Pinpoint the cell where the given text exists, returning its [x, y] midpoint coordinate. 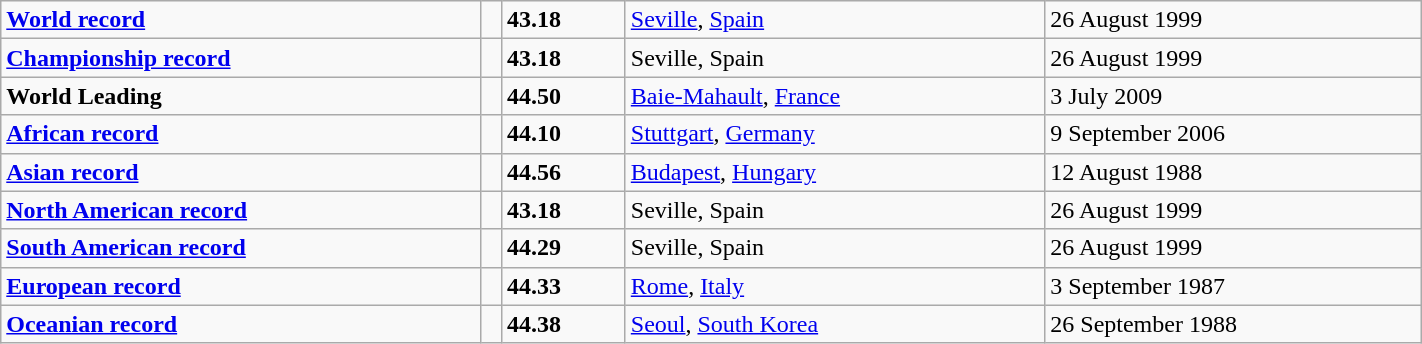
44.56 [563, 172]
Oceanian record [241, 324]
44.38 [563, 324]
North American record [241, 210]
Budapest, Hungary [834, 172]
44.29 [563, 248]
World Leading [241, 96]
44.50 [563, 96]
26 September 1988 [1233, 324]
Baie-Mahault, France [834, 96]
3 September 1987 [1233, 286]
Rome, Italy [834, 286]
Championship record [241, 58]
44.10 [563, 134]
Asian record [241, 172]
Stuttgart, Germany [834, 134]
World record [241, 20]
12 August 1988 [1233, 172]
3 July 2009 [1233, 96]
European record [241, 286]
African record [241, 134]
Seoul, South Korea [834, 324]
44.33 [563, 286]
South American record [241, 248]
9 September 2006 [1233, 134]
